Determine the (x, y) coordinate at the center of the cell enclosing the given text.  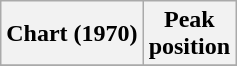
Peakposition (189, 34)
Chart (1970) (72, 34)
